Locate the cell with the specified text and output its (X, Y) center coordinate. 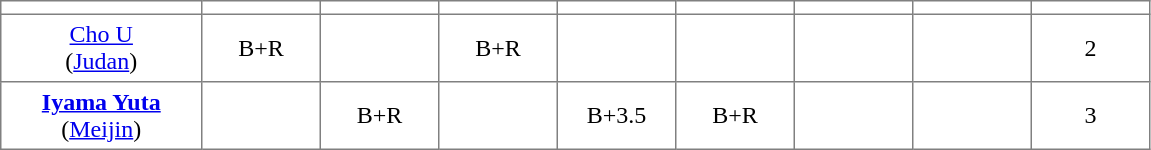
3 (1090, 116)
Cho U(Judan) (102, 48)
Iyama Yuta(Meijin) (102, 116)
2 (1090, 48)
B+3.5 (616, 116)
